Return (X, Y) of the center of cell containing provided text 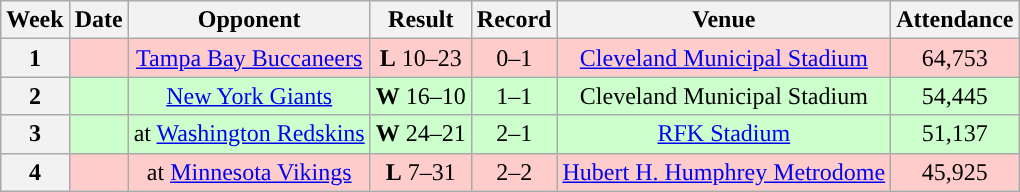
3 (35, 134)
2–1 (514, 134)
Hubert H. Humphrey Metrodome (724, 172)
at Washington Redskins (249, 134)
Attendance (955, 20)
L 7–31 (420, 172)
Record (514, 20)
2–2 (514, 172)
45,925 (955, 172)
Week (35, 20)
W 16–10 (420, 96)
W 24–21 (420, 134)
1–1 (514, 96)
at Minnesota Vikings (249, 172)
0–1 (514, 58)
51,137 (955, 134)
New York Giants (249, 96)
1 (35, 58)
L 10–23 (420, 58)
Venue (724, 20)
Result (420, 20)
2 (35, 96)
RFK Stadium (724, 134)
4 (35, 172)
64,753 (955, 58)
Date (98, 20)
Opponent (249, 20)
54,445 (955, 96)
Tampa Bay Buccaneers (249, 58)
